For the text-containing cell, return its midpoint in (x, y) coordinate format. 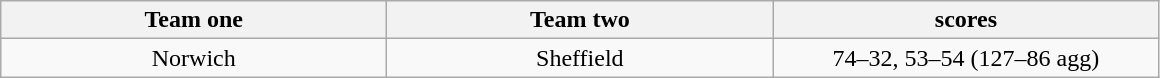
74–32, 53–54 (127–86 agg) (966, 58)
Norwich (194, 58)
scores (966, 20)
Sheffield (580, 58)
Team one (194, 20)
Team two (580, 20)
